Output the (X, Y) coordinate of the center of the cell containing the given text.  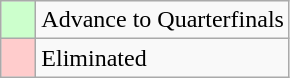
Advance to Quarterfinals (163, 20)
Eliminated (163, 58)
